Provide the (X, Y) coordinate of the cell's center where the given text is located.  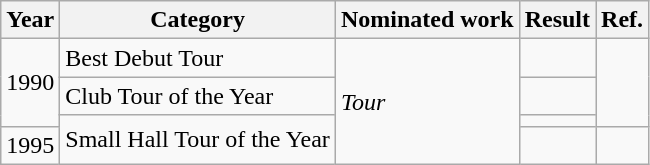
1995 (30, 145)
Club Tour of the Year (198, 96)
Nominated work (427, 20)
Best Debut Tour (198, 58)
Result (557, 20)
Category (198, 20)
Ref. (622, 20)
Small Hall Tour of the Year (198, 140)
1990 (30, 82)
Year (30, 20)
Tour (427, 102)
